Provide the (x, y) coordinate of the cell's center where the given text is located.  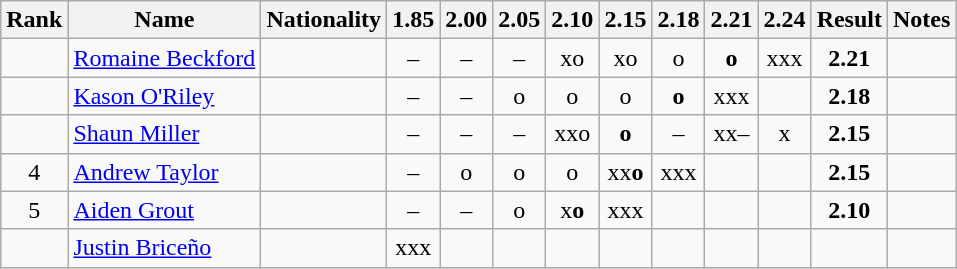
Aiden Grout (164, 210)
Romaine Beckford (164, 58)
2.05 (520, 20)
2.00 (466, 20)
Name (164, 20)
Rank (34, 20)
1.85 (414, 20)
Result (849, 20)
Shaun Miller (164, 134)
Notes (922, 20)
4 (34, 172)
2.24 (784, 20)
Nationality (324, 20)
Andrew Taylor (164, 172)
x (784, 134)
5 (34, 210)
Kason O'Riley (164, 96)
Justin Briceño (164, 248)
xx– (732, 134)
